Output the [X, Y] coordinate of the center of the cell containing the given text.  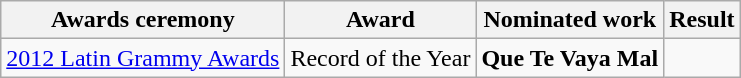
Result [702, 20]
Record of the Year [380, 58]
2012 Latin Grammy Awards [143, 58]
Award [380, 20]
Que Te Vaya Mal [570, 58]
Awards ceremony [143, 20]
Nominated work [570, 20]
